Search for the cell housing the specified text and yield its (X, Y) center coordinate. 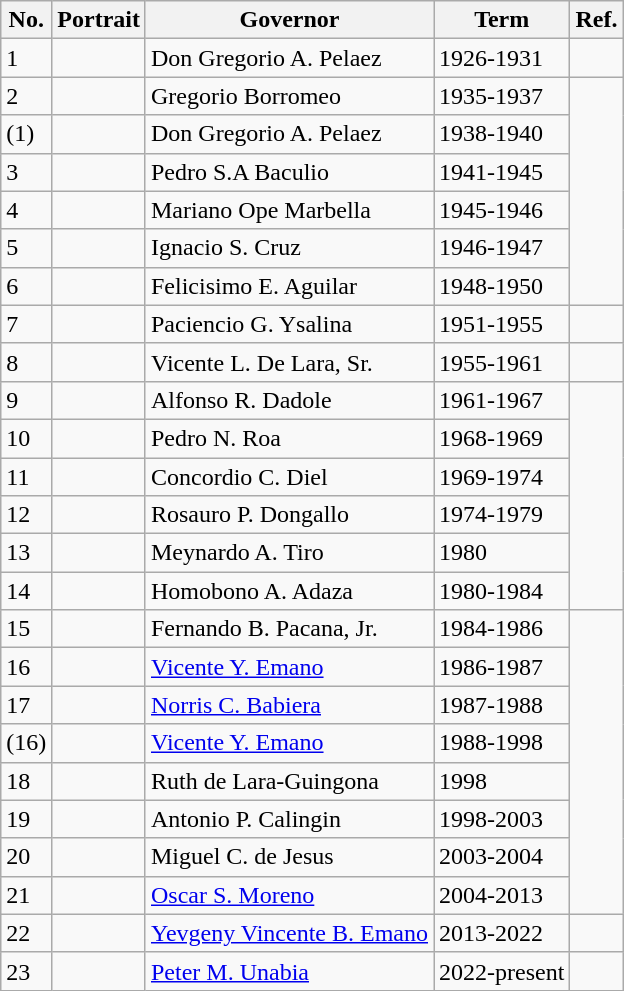
Yevgeny Vincente B. Emano (289, 933)
No. (26, 20)
18 (26, 781)
1926-1931 (502, 58)
Fernando B. Pacana, Jr. (289, 629)
1951-1955 (502, 324)
Antonio P. Calingin (289, 819)
Mariano Ope Marbella (289, 210)
Term (502, 20)
15 (26, 629)
22 (26, 933)
10 (26, 438)
1968-1969 (502, 438)
Concordio C. Diel (289, 477)
Vicente L. De Lara, Sr. (289, 362)
1987-1988 (502, 705)
1988-1998 (502, 743)
Governor (289, 20)
Ignacio S. Cruz (289, 248)
2003-2004 (502, 857)
Norris C. Babiera (289, 705)
6 (26, 286)
1941-1945 (502, 172)
2022-present (502, 971)
1955-1961 (502, 362)
1961-1967 (502, 400)
Rosauro P. Dongallo (289, 515)
Ref. (596, 20)
Meynardo A. Tiro (289, 553)
1969-1974 (502, 477)
3 (26, 172)
1980-1984 (502, 591)
14 (26, 591)
Portrait (99, 20)
1998-2003 (502, 819)
Gregorio Borromeo (289, 96)
12 (26, 515)
1998 (502, 781)
1984-1986 (502, 629)
1974-1979 (502, 515)
1 (26, 58)
Felicisimo E. Aguilar (289, 286)
(16) (26, 743)
2 (26, 96)
Pedro N. Roa (289, 438)
Paciencio G. Ysalina (289, 324)
2004-2013 (502, 895)
21 (26, 895)
Oscar S. Moreno (289, 895)
13 (26, 553)
2013-2022 (502, 933)
Ruth de Lara-Guingona (289, 781)
1946-1947 (502, 248)
5 (26, 248)
16 (26, 667)
Pedro S.A Baculio (289, 172)
1986-1987 (502, 667)
9 (26, 400)
8 (26, 362)
19 (26, 819)
1980 (502, 553)
1938-1940 (502, 134)
Peter M. Unabia (289, 971)
1945-1946 (502, 210)
1935-1937 (502, 96)
Miguel C. de Jesus (289, 857)
23 (26, 971)
Homobono A. Adaza (289, 591)
1948-1950 (502, 286)
20 (26, 857)
17 (26, 705)
(1) (26, 134)
7 (26, 324)
Alfonso R. Dadole (289, 400)
11 (26, 477)
4 (26, 210)
